From the cell containing the given text, extract its center point as (X, Y) coordinate. 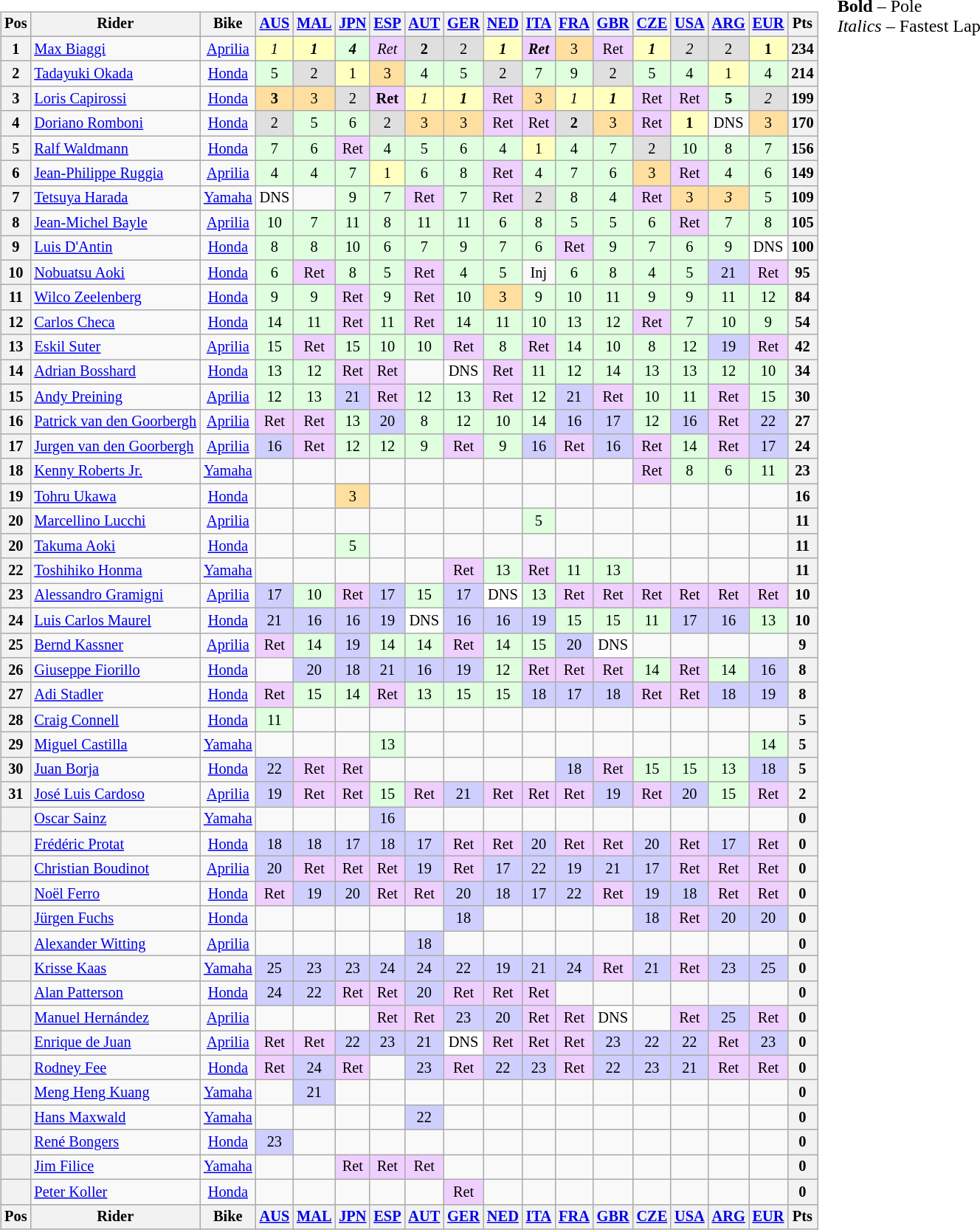
Luis D'Antin (115, 248)
René Bongers (115, 1142)
214 (802, 74)
100 (802, 248)
29 (15, 745)
Jim Filice (115, 1167)
Luis Carlos Maurel (115, 620)
26 (15, 670)
54 (802, 323)
84 (802, 298)
Wilco Zeelenberg (115, 298)
95 (802, 272)
Meng Heng Kuang (115, 1093)
Juan Borja (115, 769)
105 (802, 223)
Krisse Kaas (115, 969)
Adi Stadler (115, 695)
Inj (539, 272)
Rodney Fee (115, 1068)
42 (802, 347)
Carlos Checa (115, 323)
31 (15, 794)
Max Biaggi (115, 49)
Jean-Michel Bayle (115, 223)
Adrian Bosshard (115, 372)
Alessandro Gramigni (115, 596)
Alan Patterson (115, 993)
José Luis Cardoso (115, 794)
Patrick van den Goorbergh (115, 422)
Kenny Roberts Jr. (115, 471)
Bernd Kassner (115, 645)
Nobuatsu Aoki (115, 272)
Doriano Romboni (115, 123)
170 (802, 123)
Jean-Philippe Ruggia (115, 173)
109 (802, 198)
Peter Koller (115, 1192)
Eskil Suter (115, 347)
Ralf Waldmann (115, 148)
Jurgen van den Goorbergh (115, 447)
Loris Capirossi (115, 99)
149 (802, 173)
Takuma Aoki (115, 546)
Marcellino Lucchi (115, 521)
28 (15, 720)
Christian Boudinot (115, 869)
Andy Preining (115, 396)
199 (802, 99)
156 (802, 148)
Hans Maxwald (115, 1118)
Noël Ferro (115, 894)
Craig Connell (115, 720)
Manuel Hernández (115, 1018)
Frédéric Protat (115, 844)
Giuseppe Fiorillo (115, 670)
Tadayuki Okada (115, 74)
Tohru Ukawa (115, 496)
234 (802, 49)
Alexander Witting (115, 944)
Miguel Castilla (115, 745)
Toshihiko Honma (115, 571)
34 (802, 372)
Oscar Sainz (115, 820)
Enrique de Juan (115, 1043)
Jürgen Fuchs (115, 918)
Tetsuya Harada (115, 198)
